Return [X, Y] of the center of cell containing provided text 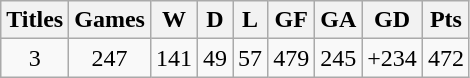
Games [110, 20]
49 [216, 58]
L [250, 20]
141 [174, 58]
GA [338, 20]
479 [292, 58]
245 [338, 58]
GF [292, 20]
GD [392, 20]
57 [250, 58]
472 [446, 58]
Titles [35, 20]
3 [35, 58]
D [216, 20]
W [174, 20]
247 [110, 58]
+234 [392, 58]
Pts [446, 20]
